Search for the cell housing the specified text and yield its (X, Y) center coordinate. 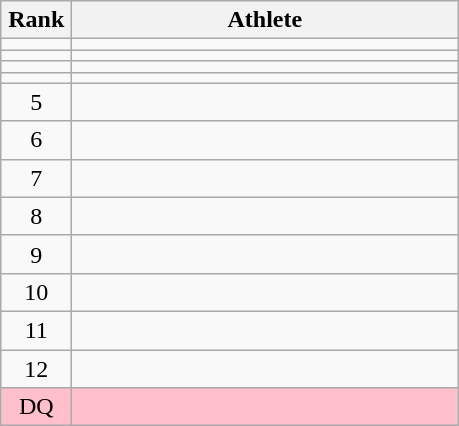
DQ (36, 407)
12 (36, 369)
8 (36, 216)
5 (36, 102)
11 (36, 330)
9 (36, 254)
Rank (36, 20)
6 (36, 140)
7 (36, 178)
10 (36, 292)
Athlete (265, 20)
